Return the [x, y] coordinate for the center point of the cell that contains the specified text.  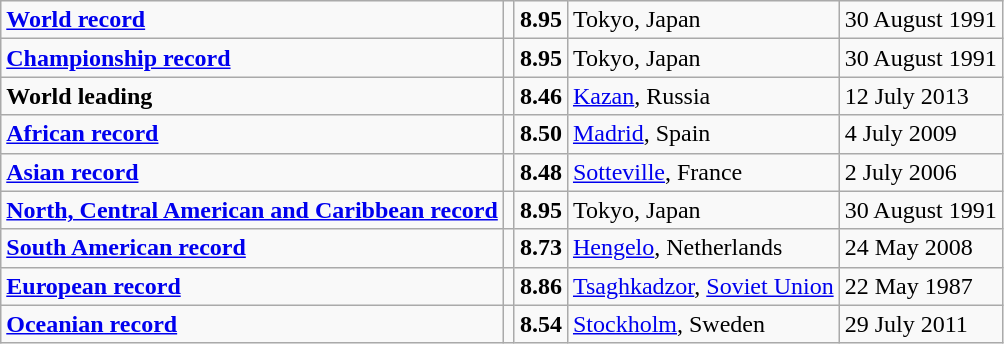
8.86 [540, 286]
African record [252, 134]
24 May 2008 [920, 248]
World record [252, 20]
8.46 [540, 96]
8.73 [540, 248]
Kazan, Russia [703, 96]
World leading [252, 96]
Sotteville, France [703, 172]
12 July 2013 [920, 96]
Hengelo, Netherlands [703, 248]
8.48 [540, 172]
Madrid, Spain [703, 134]
Asian record [252, 172]
North, Central American and Caribbean record [252, 210]
29 July 2011 [920, 324]
2 July 2006 [920, 172]
South American record [252, 248]
8.50 [540, 134]
22 May 1987 [920, 286]
8.54 [540, 324]
4 July 2009 [920, 134]
Oceanian record [252, 324]
Championship record [252, 58]
Tsaghkadzor, Soviet Union [703, 286]
European record [252, 286]
Stockholm, Sweden [703, 324]
